Return the (X, Y) coordinate for the center point of the cell that contains the specified text.  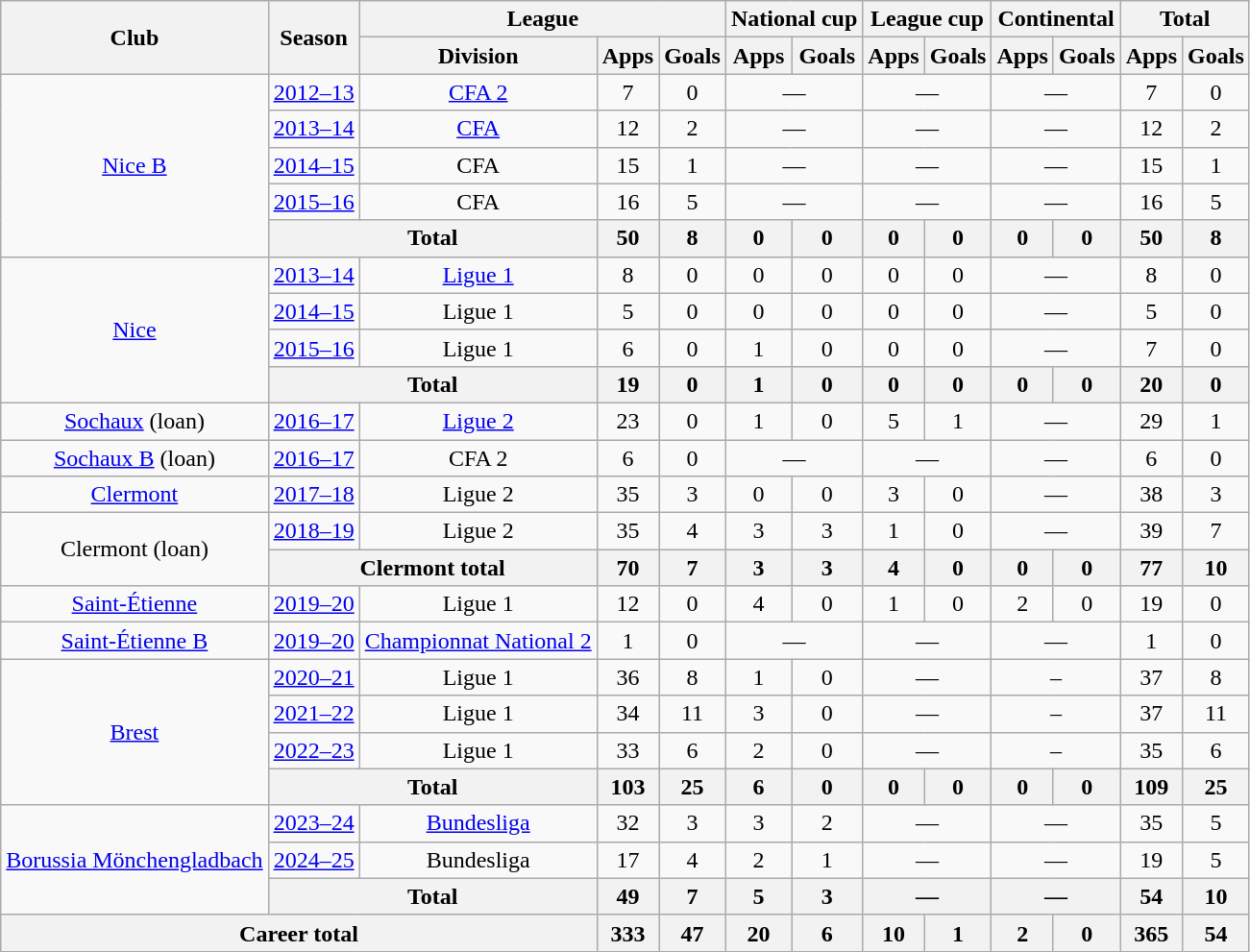
333 (627, 933)
Championnat National 2 (478, 641)
2017–18 (313, 495)
32 (627, 823)
2022–23 (313, 750)
36 (627, 677)
39 (1151, 531)
National cup (794, 19)
Nice (135, 330)
Career total (299, 933)
Saint-Étienne B (135, 641)
2024–25 (313, 860)
League cup (927, 19)
2012–13 (313, 92)
Season (313, 37)
77 (1151, 568)
70 (627, 568)
Brest (135, 732)
29 (1151, 421)
Clermont total (432, 568)
2018–19 (313, 531)
365 (1151, 933)
23 (627, 421)
33 (627, 750)
Clermont (loan) (135, 549)
Club (135, 37)
17 (627, 860)
38 (1151, 495)
49 (627, 896)
2023–24 (313, 823)
109 (1151, 787)
Nice B (135, 165)
47 (693, 933)
Clermont (135, 495)
Saint-Étienne (135, 604)
Sochaux (loan) (135, 421)
34 (627, 714)
2021–22 (313, 714)
2020–21 (313, 677)
Sochaux B (loan) (135, 458)
Division (478, 56)
League (542, 19)
Continental (1056, 19)
Borussia Mönchengladbach (135, 860)
103 (627, 787)
